Extract the (X, Y) coordinate from the center of the cell holding the provided text.  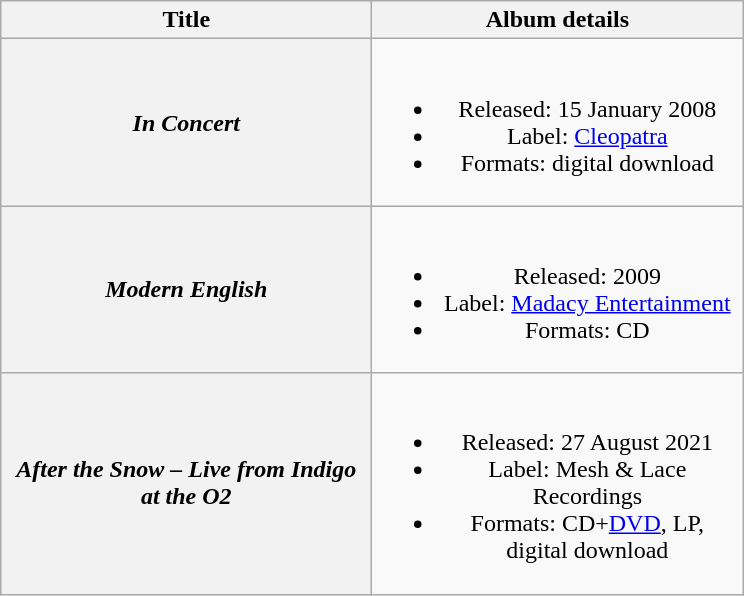
In Concert (186, 122)
Album details (558, 20)
Released: 27 August 2021Label: Mesh & Lace RecordingsFormats: CD+DVD, LP, digital download (558, 484)
Released: 2009Label: Madacy EntertainmentFormats: CD (558, 290)
Title (186, 20)
After the Snow – Live from Indigo at the O2 (186, 484)
Released: 15 January 2008Label: CleopatraFormats: digital download (558, 122)
Modern English (186, 290)
